Identify which cell holds the provided text, then report its [x, y] central coordinate. 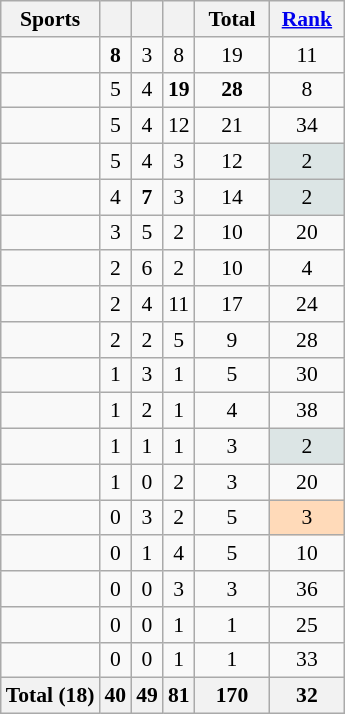
25 [306, 625]
34 [306, 126]
33 [306, 660]
Rank [306, 19]
Total [232, 19]
49 [147, 696]
81 [179, 696]
170 [232, 696]
32 [306, 696]
6 [147, 269]
30 [306, 375]
Sports [50, 19]
17 [232, 304]
14 [232, 197]
24 [306, 304]
9 [232, 340]
7 [147, 197]
40 [115, 696]
38 [306, 411]
36 [306, 589]
Total (18) [50, 696]
21 [232, 126]
